Find where the given text appears and provide that cell's center as (X, Y) coordinate. 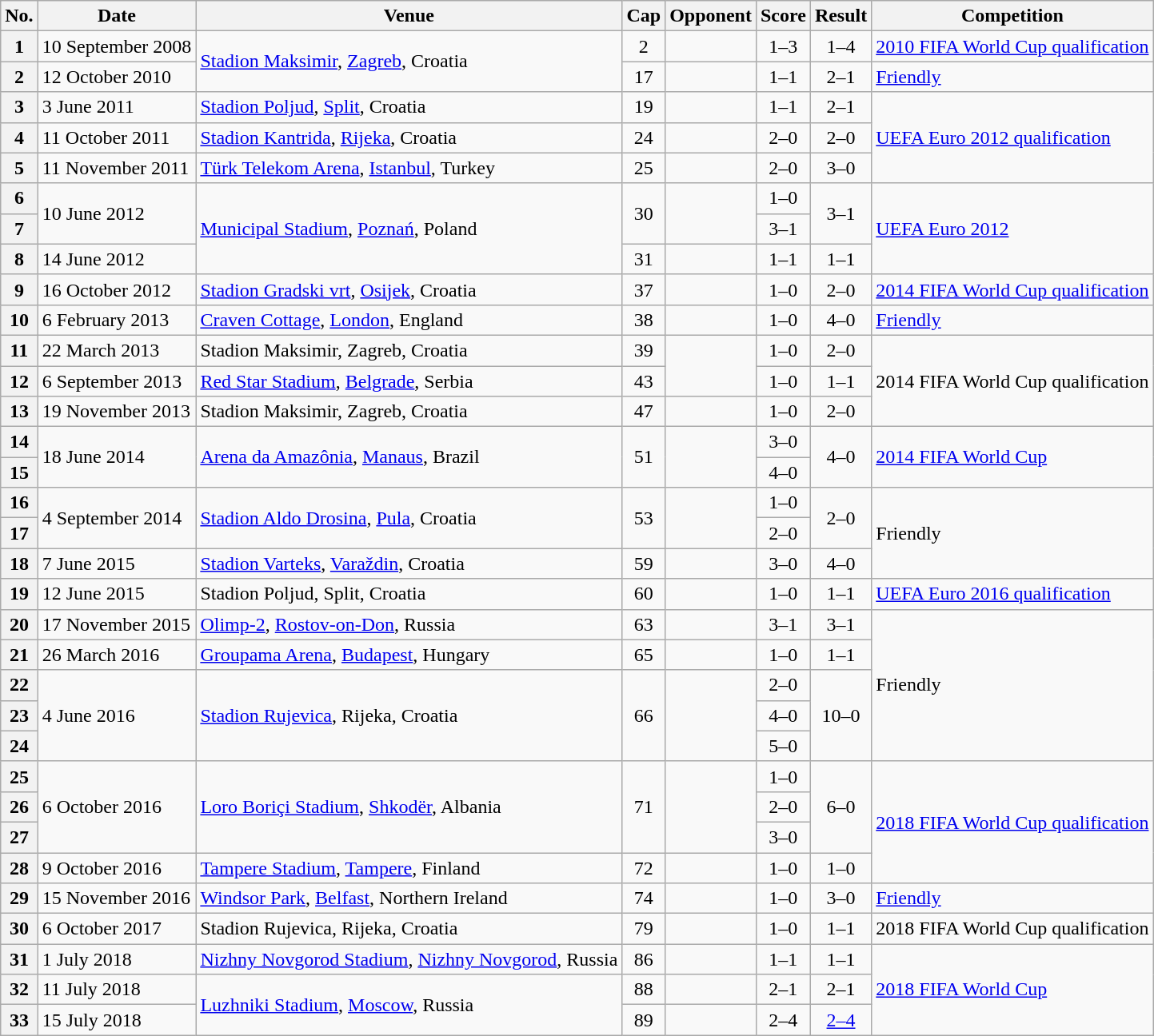
Arena da Amazônia, Manaus, Brazil (409, 457)
66 (644, 715)
11 October 2011 (117, 137)
21 (19, 655)
65 (644, 655)
28 (19, 867)
33 (19, 1020)
86 (644, 959)
Luzhniki Stadium, Moscow, Russia (409, 1005)
20 (19, 624)
22 March 2013 (117, 350)
1 July 2018 (117, 959)
UEFA Euro 2016 qualification (1012, 594)
Loro Boriçi Stadium, Shkodër, Albania (409, 807)
63 (644, 624)
Craven Cottage, London, England (409, 320)
27 (19, 837)
18 June 2014 (117, 457)
2010 FIFA World Cup qualification (1012, 46)
9 (19, 289)
Venue (409, 16)
13 (19, 412)
No. (19, 16)
12 October 2010 (117, 77)
12 June 2015 (117, 594)
UEFA Euro 2012 qualification (1012, 137)
11 (19, 350)
6 October 2016 (117, 807)
UEFA Euro 2012 (1012, 229)
47 (644, 412)
4 June 2016 (117, 715)
8 (19, 259)
14 June 2012 (117, 259)
29 (19, 899)
11 November 2011 (117, 168)
37 (644, 289)
7 (19, 229)
10 June 2012 (117, 213)
51 (644, 457)
2014 FIFA World Cup (1012, 457)
Groupama Arena, Budapest, Hungary (409, 655)
11 July 2018 (117, 990)
10–0 (841, 715)
Cap (644, 16)
6 September 2013 (117, 381)
53 (644, 518)
22 (19, 685)
Stadion Varteks, Varaždin, Croatia (409, 564)
10 (19, 320)
6 February 2013 (117, 320)
43 (644, 381)
19 November 2013 (117, 412)
79 (644, 929)
Tampere Stadium, Tampere, Finland (409, 867)
1–3 (783, 46)
17 November 2015 (117, 624)
Result (841, 16)
3 June 2011 (117, 107)
Olimp-2, Rostov-on-Don, Russia (409, 624)
60 (644, 594)
72 (644, 867)
59 (644, 564)
32 (19, 990)
10 September 2008 (117, 46)
Date (117, 16)
1–4 (841, 46)
15 July 2018 (117, 1020)
9 October 2016 (117, 867)
4 September 2014 (117, 518)
Stadion Kantrida, Rijeka, Croatia (409, 137)
18 (19, 564)
Nizhny Novgorod Stadium, Nizhny Novgorod, Russia (409, 959)
16 (19, 503)
Stadion Gradski vrt, Osijek, Croatia (409, 289)
Red Star Stadium, Belgrade, Serbia (409, 381)
71 (644, 807)
12 (19, 381)
26 March 2016 (117, 655)
15 (19, 472)
6 October 2017 (117, 929)
3 (19, 107)
4 (19, 137)
Stadion Aldo Drosina, Pula, Croatia (409, 518)
6 (19, 198)
2018 FIFA World Cup (1012, 990)
15 November 2016 (117, 899)
14 (19, 442)
Türk Telekom Arena, Istanbul, Turkey (409, 168)
Score (783, 16)
Opponent (711, 16)
5–0 (783, 746)
5 (19, 168)
Municipal Stadium, Poznań, Poland (409, 229)
74 (644, 899)
26 (19, 807)
23 (19, 715)
6–0 (841, 807)
Competition (1012, 16)
1 (19, 46)
39 (644, 350)
16 October 2012 (117, 289)
Windsor Park, Belfast, Northern Ireland (409, 899)
38 (644, 320)
88 (644, 990)
7 June 2015 (117, 564)
89 (644, 1020)
